Determine the [X, Y] coordinate at the center of the cell enclosing the given text.  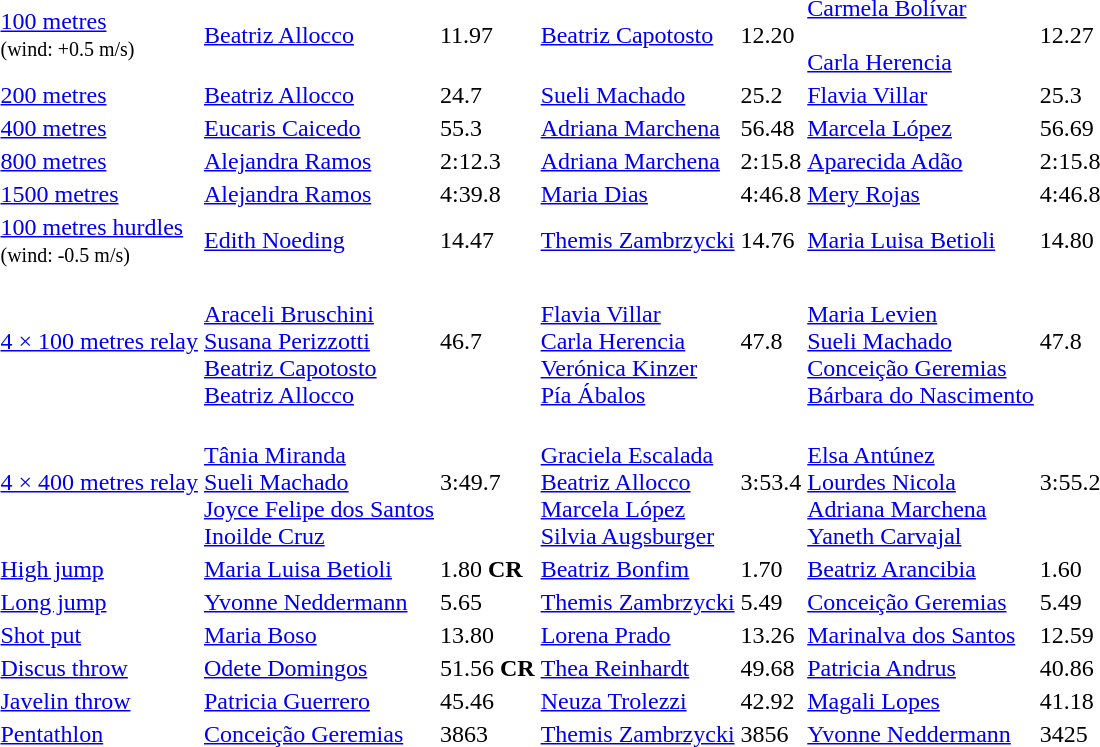
Edith Noeding [318, 240]
Elsa AntúnezLourdes NicolaAdriana MarchenaYaneth Carvajal [921, 482]
1.70 [771, 569]
2:15.8 [771, 161]
Conceição Geremias [921, 602]
1.80 CR [487, 569]
2:12.3 [487, 161]
45.46 [487, 701]
55.3 [487, 128]
46.7 [487, 341]
Yvonne Neddermann [318, 602]
Marinalva dos Santos [921, 635]
56.48 [771, 128]
Beatriz Bonfim [638, 569]
13.80 [487, 635]
Neuza Trolezzi [638, 701]
Flavia Villar [921, 95]
4:46.8 [771, 194]
Maria LevienSueli MachadoConceição GeremiasBárbara do Nascimento [921, 341]
49.68 [771, 668]
Magali Lopes [921, 701]
42.92 [771, 701]
51.56 CR [487, 668]
Graciela EscaladaBeatriz AlloccoMarcela LópezSilvia Augsburger [638, 482]
Marcela López [921, 128]
3:49.7 [487, 482]
14.47 [487, 240]
Beatriz Allocco [318, 95]
3:53.4 [771, 482]
Beatriz Arancibia [921, 569]
Maria Dias [638, 194]
5.65 [487, 602]
13.26 [771, 635]
Eucaris Caicedo [318, 128]
47.8 [771, 341]
Mery Rojas [921, 194]
Tânia MirandaSueli MachadoJoyce Felipe dos SantosInoilde Cruz [318, 482]
Sueli Machado [638, 95]
Thea Reinhardt [638, 668]
4:39.8 [487, 194]
Aparecida Adão [921, 161]
Odete Domingos [318, 668]
14.76 [771, 240]
5.49 [771, 602]
Patricia Andrus [921, 668]
Flavia VillarCarla HerenciaVerónica KinzerPía Ábalos [638, 341]
Araceli BruschiniSusana PerizzottiBeatriz CapotostoBeatriz Allocco [318, 341]
24.7 [487, 95]
Lorena Prado [638, 635]
Maria Boso [318, 635]
Patricia Guerrero [318, 701]
25.2 [771, 95]
